Find where the given text appears and provide that cell's center as (x, y) coordinate. 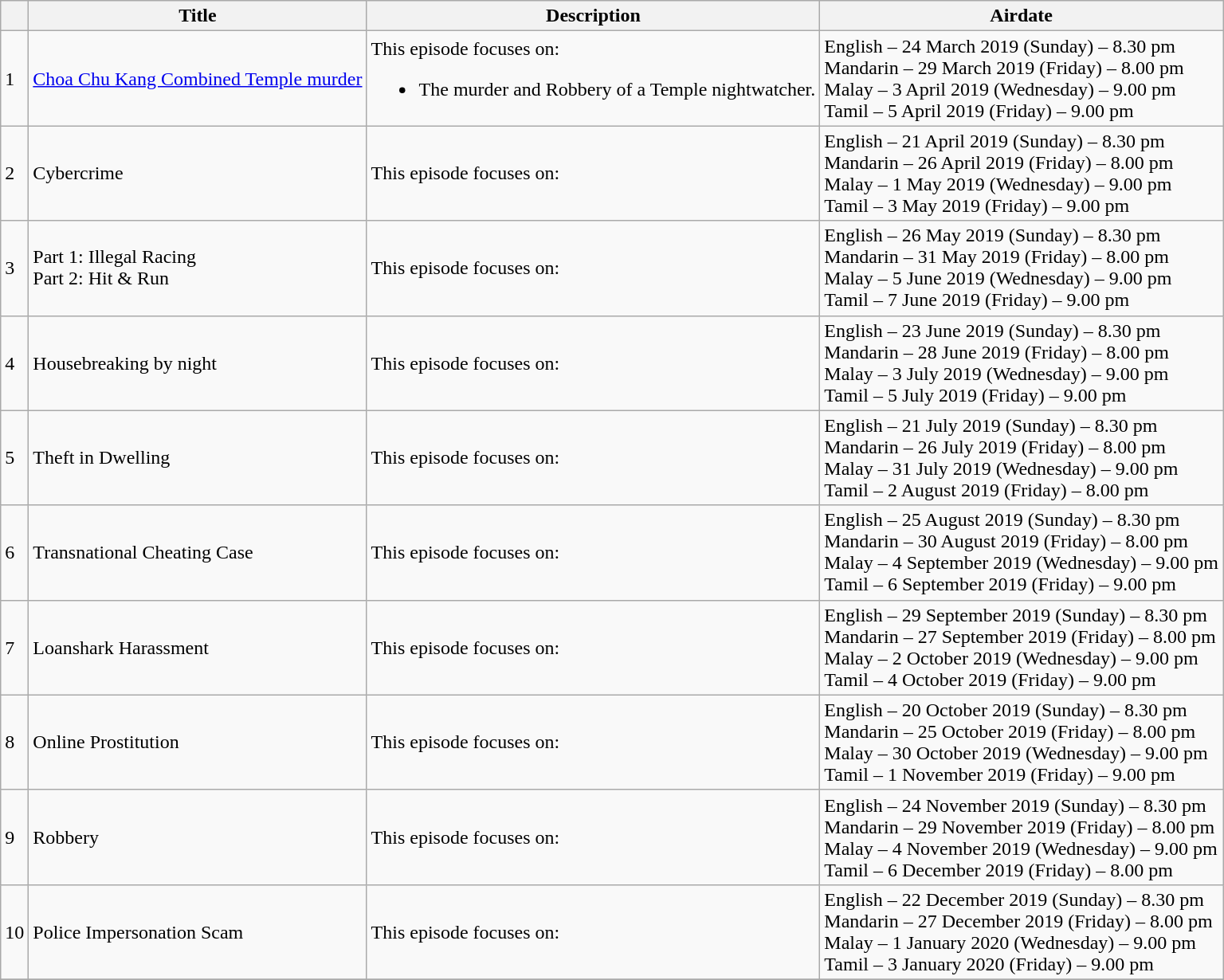
Housebreaking by night (198, 363)
Choa Chu Kang Combined Temple murder (198, 78)
9 (14, 837)
Loanshark Harassment (198, 647)
1 (14, 78)
Police Impersonation Scam (198, 932)
Part 1: Illegal Racing Part 2: Hit & Run (198, 268)
10 (14, 932)
Transnational Cheating Case (198, 553)
7 (14, 647)
Theft in Dwelling (198, 457)
This episode focuses on:The murder and Robbery of a Temple nightwatcher. (593, 78)
Title (198, 16)
Description (593, 16)
5 (14, 457)
Online Prostitution (198, 743)
3 (14, 268)
Robbery (198, 837)
Cybercrime (198, 174)
6 (14, 553)
4 (14, 363)
Airdate (1022, 16)
8 (14, 743)
2 (14, 174)
